Output the (X, Y) coordinate of the center of the cell containing the given text.  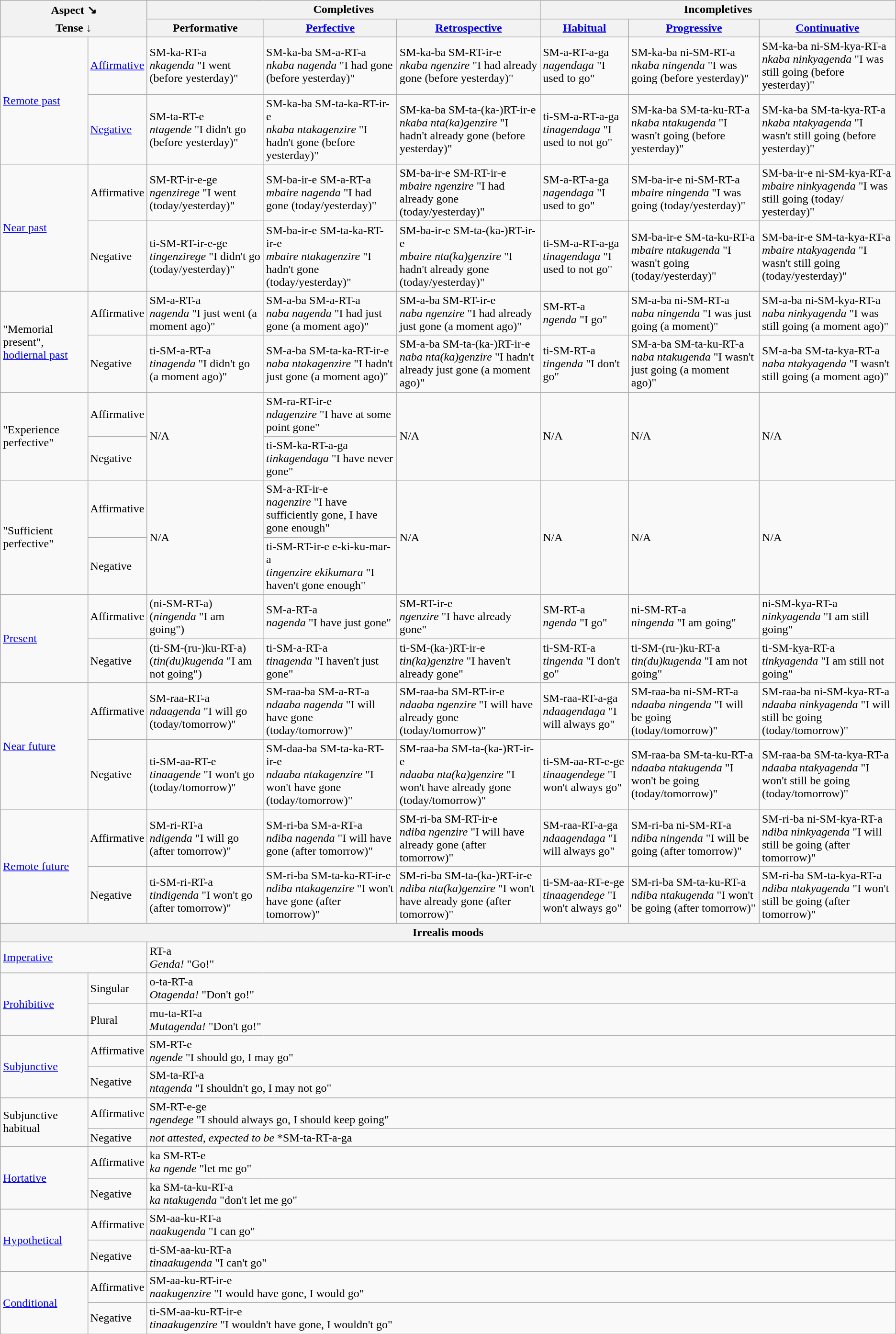
ti-SM-(ka-)RT-ir-etin(ka)genzire "I haven't already gone" (468, 660)
ti-SM-(ru-)ku-RT-atin(du)kugenda "I am not going" (694, 660)
Irrealis moods (448, 933)
Continuative (827, 28)
SM-raa-ba ni-SM-RT-andaaba ningenda "I will be going (today/tomorrow)" (694, 711)
SM-RT-ir-engenzire "I have already gone" (468, 616)
SM-ka-ba SM-ta-(ka-)RT-ir-enkaba nta(ka)genzire "I hadn't already gone (before yesterday)" (468, 129)
SM-ka-ba SM-RT-ir-enkaba ngenzire "I had already gone (before yesterday)" (468, 66)
"Sufficient perfective" (44, 537)
SM-ri-ba SM-ta-ku-RT-andiba ntakugenda "I won't be going (after tomorrow)" (694, 895)
SM-ka-ba ni-SM-kya-RT-ankaba ninkyagenda "I was still going (before yesterday)" (827, 66)
Singular (117, 988)
Subjunctive habitual (44, 1122)
SM-ri-ba SM-a-RT-andiba nagenda "I will have gone (after tomorrow)" (330, 838)
"Experience perfective" (44, 436)
SM-RT-engende "I should go, I may go" (521, 1051)
ti-SM-aa-RT-etinaagende "I won't go (today/tomorrow)" (205, 774)
ka SM-RT-eka ngende "let me go" (521, 1163)
ti-SM-aa-ku-RT-ir-etinaakugenzire "I wouldn't have gone, I wouldn't go" (521, 1318)
SM-RT-e-gengendege "I should always go, I should keep going" (521, 1113)
SM-ri-ba SM-ta-kya-RT-andiba ntakyagenda "I won't still be going (after tomorrow)" (827, 895)
SM-a-RT-ir-enagenzire "I have sufficiently gone, I have gone enough" (330, 509)
SM-a-ba SM-RT-ir-enaba ngenzire "I had already just gone (a moment ago)" (468, 313)
Near future (44, 746)
SM-raa-ba SM-RT-ir-endaaba ngenzire "I will have already gone (today/tomorrow)" (468, 711)
ti-SM-ri-RT-atindigenda "I won't go (after tomorrow)" (205, 895)
Remote past (44, 101)
SM-ra-RT-ir-endagenzire "I have at some point gone" (330, 414)
SM-daa-ba SM-ta-ka-RT-ir-endaaba ntakagenzire "I won't have gone (today/tomorrow)" (330, 774)
SM-ba-ir-e SM-a-RT-ambaire nagenda "I had gone (today/yesterday)" (330, 192)
SM-raa-ba SM-ta-kya-RT-andaaba ntakyagenda "I won't still be going (today/tomorrow)" (827, 774)
SM-ri-ba ni-SM-kya-RT-andiba ninkyagenda "I will still be going (after tomorrow)" (827, 838)
SM-ba-ir-e SM-ta-kya-RT-ambaire ntakyagenda "I wasn't still going (today/yesterday)" (827, 256)
ti-SM-RT-ir-e-getingenzirege "I didn't go (today/yesterday)" (205, 256)
ni-SM-RT-aningenda "I am going" (694, 616)
ti-SM-RT-ir-e e-ki-ku-mar-atingenzire ekikumara "I haven't gone enough" (330, 566)
SM-RT-ir-e-gengenzirege "I went (today/yesterday)" (205, 192)
"Memorial present", hodiernal past (44, 342)
not attested, expected to be *SM-ta-RT-a-ga (521, 1138)
SM-aa-ku-RT-anaakugenda "I can go" (521, 1225)
SM-ta-RT-entagende "I didn't go (before yesterday)" (205, 129)
SM-ka-RT-ankagenda "I went (before yesterday)" (205, 66)
ti-SM-a-RT-atinagenda "I haven't just gone" (330, 660)
Incompletives (718, 10)
SM-raa-RT-andaagenda "I will go (today/tomorrow)" (205, 711)
Conditional (44, 1302)
Performative (205, 28)
SM-ka-ba SM-ta-kya-RT-ankaba ntakyagenda "I wasn't still going (before yesterday)" (827, 129)
SM-aa-ku-RT-ir-enaakugenzire "I would have gone, I would go" (521, 1287)
SM-ba-ir-e SM-ta-(ka-)RT-ir-embaire nta(ka)genzire "I hadn't already gone (today/yesterday)" (468, 256)
ka SM-ta-ku-RT-aka ntakugenda "don't let me go" (521, 1193)
Present (44, 638)
Retrospective (468, 28)
ti-SM-ka-RT-a-gatinkagendaga "I have never gone" (330, 458)
Prohibitive (44, 1004)
SM-ri-ba SM-RT-ir-endiba ngenzire "I will have already gone (after tomorrow)" (468, 838)
mu-ta-RT-aMutagenda! "Don't go!" (521, 1020)
SM-ka-ba SM-ta-ka-RT-ir-enkaba ntakagenzire "I hadn't gone (before yesterday)" (330, 129)
SM-ba-ir-e SM-ta-ka-RT-ir-embaire ntakagenzire "I hadn't gone (today/yesterday)" (330, 256)
Progressive (694, 28)
Completives (344, 10)
SM-ba-ir-e ni-SM-RT-ambaire ningenda "I was going (today/yesterday)" (694, 192)
ti-SM-aa-ku-RT-atinaakugenda "I can't go" (521, 1255)
Habitual (585, 28)
SM-a-RT-anagenda "I just went (a moment ago)" (205, 313)
SM-raa-ba SM-ta-ku-RT-andaaba ntakugenda "I won't be going (today/tomorrow)" (694, 774)
SM-ta-RT-antagenda "I shouldn't go, I may not go" (521, 1082)
SM-a-ba ni-SM-RT-anaba ningenda "I was just going (a moment)" (694, 313)
SM-a-ba SM-ta-ka-RT-ir-enaba ntakagenzire "I hadn't just gone (a moment ago)" (330, 364)
SM-a-ba ni-SM-kya-RT-anaba ninkyagenda "I was still going (a moment ago)" (827, 313)
SM-raa-ba SM-a-RT-andaaba nagenda "I will have gone (today/tomorrow)" (330, 711)
SM-raa-ba SM-ta-(ka-)RT-ir-endaaba nta(ka)genzire "I won't have already gone (today/tomorrow)" (468, 774)
Plural (117, 1020)
SM-ka-ba ni-SM-RT-ankaba ningenda "I was going (before yesterday)" (694, 66)
SM-ba-ir-e SM-ta-ku-RT-ambaire ntakugenda "I wasn't going (today/yesterday)" (694, 256)
Tense ↓ (74, 28)
Remote future (44, 866)
Near past (44, 228)
Subjunctive (44, 1066)
Hypothetical (44, 1240)
SM-a-ba SM-ta-ku-RT-anaba ntakugenda "I wasn't just going (a moment ago)" (694, 364)
SM-ri-RT-andigenda "I will go (after tomorrow)" (205, 838)
Aspect ↘ (74, 10)
SM-ri-ba SM-ta-ka-RT-ir-endiba ntakagenzire "I won't have gone (after tomorrow)" (330, 895)
SM-raa-ba ni-SM-kya-RT-andaaba ninkyagenda "I will still be going (today/tomorrow)" (827, 711)
SM-a-ba SM-a-RT-anaba nagenda "I had just gone (a moment ago)" (330, 313)
o-ta-RT-aOtagenda! "Don't go!" (521, 988)
SM-a-ba SM-ta-(ka-)RT-ir-enaba nta(ka)genzire "I hadn't already just gone (a moment ago)" (468, 364)
SM-ri-ba SM-ta-(ka-)RT-ir-endiba nta(ka)genzire "I won't have already gone (after tomorrow)" (468, 895)
Perfective (330, 28)
SM-a-RT-anagenda "I have just gone" (330, 616)
(ti-SM-(ru-)ku-RT-a)(tin(du)kugenda "I am not going") (205, 660)
ti-SM-a-RT-atinagenda "I didn't go (a moment ago)" (205, 364)
SM-ba-ir-e ni-SM-kya-RT-ambaire ninkyagenda "I was still going (today/ yesterday)" (827, 192)
RT-aGenda! "Go!" (521, 958)
SM-ba-ir-e SM-RT-ir-embaire ngenzire "I had already gone (today/yesterday)" (468, 192)
SM-a-ba SM-ta-kya-RT-anaba ntakyagenda "I wasn't still going (a moment ago)" (827, 364)
SM-ka-ba SM-a-RT-ankaba nagenda "I had gone (before yesterday)" (330, 66)
ti-SM-kya-RT-atinkyagenda "I am still not going" (827, 660)
Hortative (44, 1178)
SM-ri-ba ni-SM-RT-andiba ningenda "I will be going (after tomorrow)" (694, 838)
Imperative (74, 958)
(ni-SM-RT-a)(ningenda "I am going") (205, 616)
ni-SM-kya-RT-aninkyagenda "I am still going" (827, 616)
SM-ka-ba SM-ta-ku-RT-ankaba ntakugenda "I wasn't going (before yesterday)" (694, 129)
